Determine the (X, Y) coordinate at the center of the cell enclosing the given text.  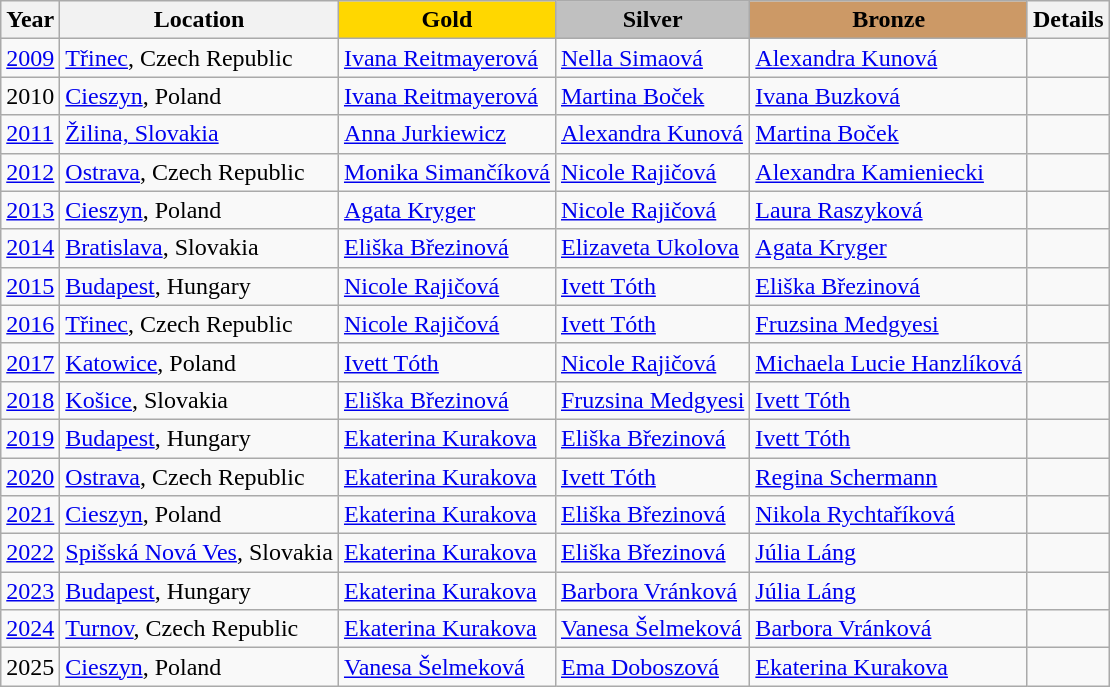
Gold (446, 20)
2015 (30, 286)
2022 (30, 553)
Bronze (889, 20)
2018 (30, 400)
Location (200, 20)
Monika Simančíková (446, 172)
Laura Raszyková (889, 210)
Details (1068, 20)
2009 (30, 58)
2016 (30, 324)
Spišská Nová Ves, Slovakia (200, 553)
2023 (30, 591)
Nella Simaová (652, 58)
2012 (30, 172)
Katowice, Poland (200, 362)
2024 (30, 629)
Regina Schermann (889, 477)
Košice, Slovakia (200, 400)
2025 (30, 667)
Ema Doboszová (652, 667)
2019 (30, 438)
Ivana Buzková (889, 96)
2013 (30, 210)
Elizaveta Ukolova (652, 248)
Anna Jurkiewicz (446, 134)
Year (30, 20)
2011 (30, 134)
Turnov, Czech Republic (200, 629)
Žilina, Slovakia (200, 134)
2014 (30, 248)
2021 (30, 515)
Bratislava, Slovakia (200, 248)
Michaela Lucie Hanzlíková (889, 362)
2010 (30, 96)
2020 (30, 477)
Silver (652, 20)
Nikola Rychtaříková (889, 515)
Alexandra Kamieniecki (889, 172)
2017 (30, 362)
